For the text-containing cell, return its midpoint in (x, y) coordinate format. 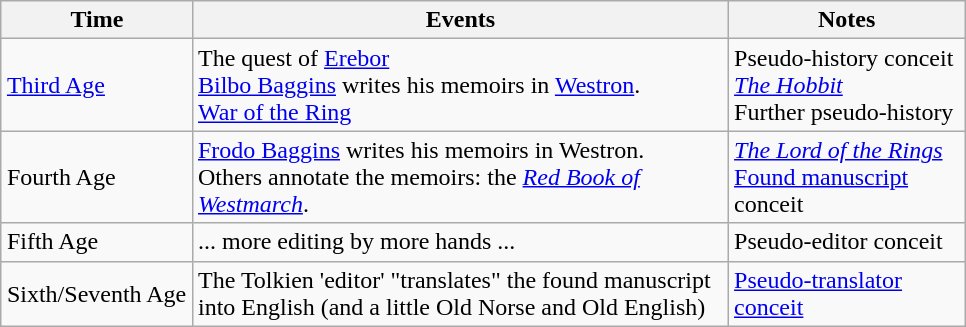
Pseudo-translator conceit (847, 294)
... more editing by more hands ... (460, 242)
The quest of EreborBilbo Baggins writes his memoirs in Westron.War of the Ring (460, 85)
Time (96, 20)
Pseudo-history conceitThe HobbitFurther pseudo-history (847, 85)
Pseudo-editor conceit (847, 242)
Notes (847, 20)
Sixth/Seventh Age (96, 294)
Events (460, 20)
Third Age (96, 85)
The Tolkien 'editor' "translates" the found manuscript into English (and a little Old Norse and Old English) (460, 294)
The Lord of the RingsFound manuscript conceit (847, 177)
Fifth Age (96, 242)
Fourth Age (96, 177)
Frodo Baggins writes his memoirs in Westron.Others annotate the memoirs: the Red Book of Westmarch. (460, 177)
